Return the [x, y] coordinate for the center point of the cell that contains the specified text.  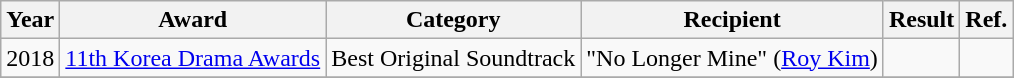
2018 [30, 58]
Award [193, 20]
11th Korea Drama Awards [193, 58]
Result [921, 20]
Recipient [732, 20]
Category [454, 20]
Year [30, 20]
Ref. [986, 20]
"No Longer Mine" (Roy Kim) [732, 58]
Best Original Soundtrack [454, 58]
